Return (x, y) of the center of cell containing provided text 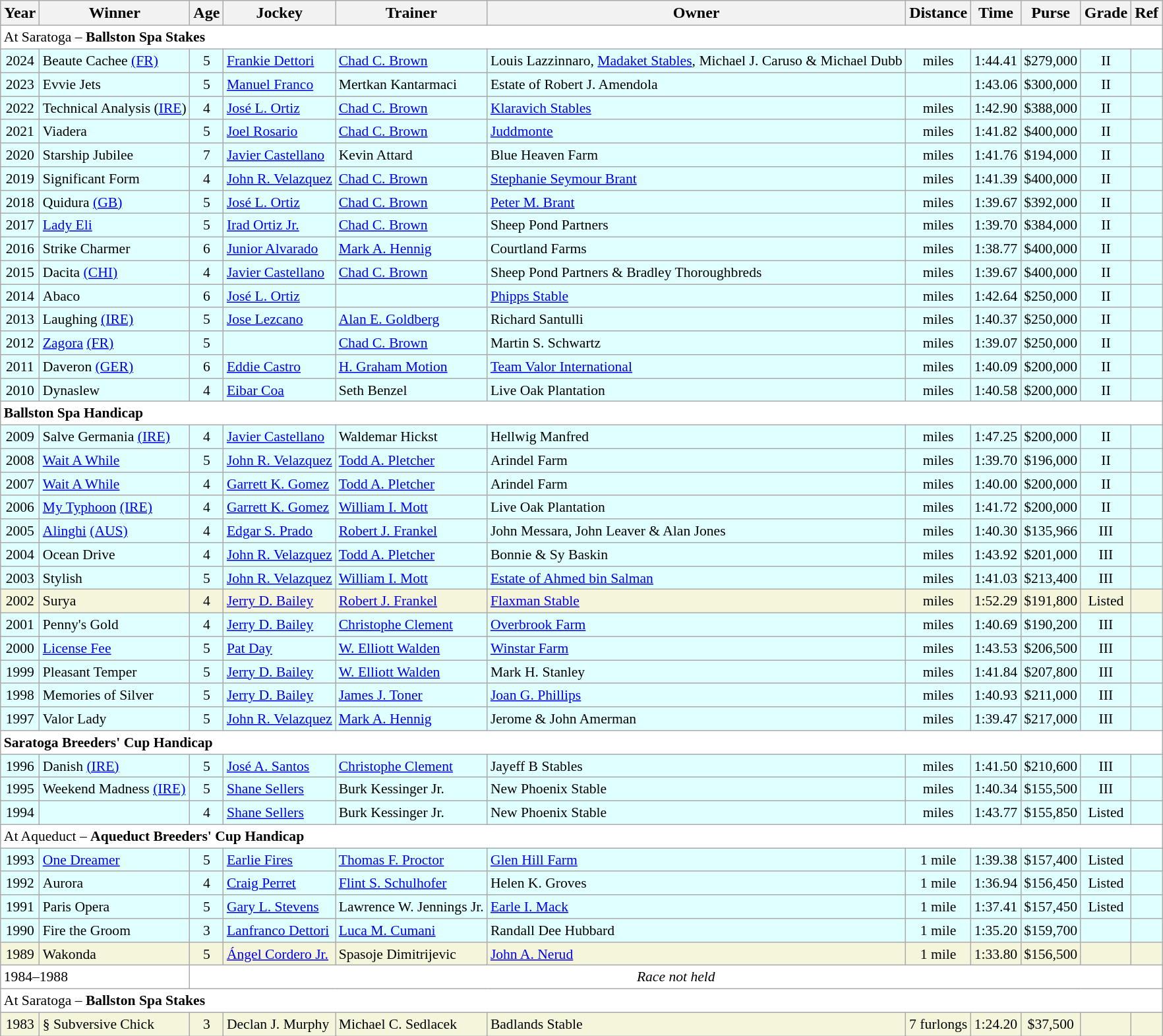
Fire the Groom (115, 930)
Jockey (280, 13)
1:40.30 (996, 531)
$190,200 (1051, 625)
Ángel Cordero Jr. (280, 954)
$194,000 (1051, 155)
Courtland Farms (696, 249)
2000 (20, 648)
$392,000 (1051, 202)
Age (207, 13)
2020 (20, 155)
1:41.39 (996, 179)
$156,450 (1051, 883)
Trainer (411, 13)
2004 (20, 555)
One Dreamer (115, 860)
2015 (20, 272)
Viadera (115, 131)
$37,500 (1051, 1024)
Owner (696, 13)
Eddie Castro (280, 367)
2022 (20, 108)
1:36.94 (996, 883)
Mark H. Stanley (696, 672)
$384,000 (1051, 226)
Kevin Attard (411, 155)
Alinghi (AUS) (115, 531)
Evvie Jets (115, 84)
1:33.80 (996, 954)
1:40.00 (996, 484)
$196,000 (1051, 460)
Significant Form (115, 179)
§ Subversive Chick (115, 1024)
Grade (1106, 13)
James J. Toner (411, 695)
1:41.72 (996, 507)
At Aqueduct – Aqueduct Breeders' Cup Handicap (581, 836)
1:43.06 (996, 84)
2018 (20, 202)
2003 (20, 578)
Pleasant Temper (115, 672)
Ref (1147, 13)
1984–1988 (95, 977)
$210,600 (1051, 766)
Hellwig Manfred (696, 437)
Ocean Drive (115, 555)
$201,000 (1051, 555)
Joan G. Phillips (696, 695)
Winner (115, 13)
Eibar Coa (280, 390)
1993 (20, 860)
Race not held (676, 977)
$213,400 (1051, 578)
Wakonda (115, 954)
7 furlongs (939, 1024)
1:41.76 (996, 155)
1998 (20, 695)
2010 (20, 390)
1995 (20, 789)
2023 (20, 84)
$159,700 (1051, 930)
Beaute Cachee (FR) (115, 61)
My Typhoon (IRE) (115, 507)
Technical Analysis (IRE) (115, 108)
Edgar S. Prado (280, 531)
Glen Hill Farm (696, 860)
$207,800 (1051, 672)
Peter M. Brant (696, 202)
7 (207, 155)
Dacita (CHI) (115, 272)
Blue Heaven Farm (696, 155)
Danish (IRE) (115, 766)
1:40.37 (996, 319)
2009 (20, 437)
Gary L. Stevens (280, 907)
2013 (20, 319)
Valor Lady (115, 719)
Waldemar Hickst (411, 437)
Jayeff B Stables (696, 766)
1991 (20, 907)
1:42.64 (996, 296)
1:38.77 (996, 249)
License Fee (115, 648)
2021 (20, 131)
Lanfranco Dettori (280, 930)
1:41.82 (996, 131)
2024 (20, 61)
1:40.93 (996, 695)
John Messara, John Leaver & Alan Jones (696, 531)
Estate of Robert J. Amendola (696, 84)
1992 (20, 883)
$157,450 (1051, 907)
$388,000 (1051, 108)
Paris Opera (115, 907)
1997 (20, 719)
2019 (20, 179)
Declan J. Murphy (280, 1024)
2016 (20, 249)
1:42.90 (996, 108)
Luca M. Cumani (411, 930)
1:37.41 (996, 907)
1:41.84 (996, 672)
1:39.47 (996, 719)
Salve Germania (IRE) (115, 437)
Helen K. Groves (696, 883)
$279,000 (1051, 61)
$191,800 (1051, 601)
1999 (20, 672)
1:24.20 (996, 1024)
Daveron (GER) (115, 367)
1996 (20, 766)
Sheep Pond Partners (696, 226)
Penny's Gold (115, 625)
1:40.58 (996, 390)
Juddmonte (696, 131)
Strike Charmer (115, 249)
Martin S. Schwartz (696, 343)
Earle I. Mack (696, 907)
$211,000 (1051, 695)
Michael C. Sedlacek (411, 1024)
Laughing (IRE) (115, 319)
1:35.20 (996, 930)
Joel Rosario (280, 131)
Starship Jubilee (115, 155)
Junior Alvarado (280, 249)
$300,000 (1051, 84)
Dynaslew (115, 390)
1:41.03 (996, 578)
1:43.53 (996, 648)
1:41.50 (996, 766)
2007 (20, 484)
Lawrence W. Jennings Jr. (411, 907)
1:40.09 (996, 367)
1:44.41 (996, 61)
Year (20, 13)
Badlands Stable (696, 1024)
Surya (115, 601)
1:43.77 (996, 812)
Ballston Spa Handicap (581, 413)
Weekend Madness (IRE) (115, 789)
Pat Day (280, 648)
2012 (20, 343)
Alan E. Goldberg (411, 319)
2011 (20, 367)
Time (996, 13)
2005 (20, 531)
1:39.07 (996, 343)
Frankie Dettori (280, 61)
1:52.29 (996, 601)
Purse (1051, 13)
Richard Santulli (696, 319)
Mertkan Kantarmaci (411, 84)
Louis Lazzinnaro, Madaket Stables, Michael J. Caruso & Michael Dubb (696, 61)
Flaxman Stable (696, 601)
Overbrook Farm (696, 625)
Bonnie & Sy Baskin (696, 555)
Randall Dee Hubbard (696, 930)
Flint S. Schulhofer (411, 883)
Winstar Farm (696, 648)
José A. Santos (280, 766)
Craig Perret (280, 883)
$217,000 (1051, 719)
2002 (20, 601)
Memories of Silver (115, 695)
1:40.69 (996, 625)
2008 (20, 460)
$206,500 (1051, 648)
1:40.34 (996, 789)
$155,500 (1051, 789)
Team Valor International (696, 367)
Spasoje Dimitrijevic (411, 954)
Jerome & John Amerman (696, 719)
Sheep Pond Partners & Bradley Thoroughbreds (696, 272)
H. Graham Motion (411, 367)
Quidura (GB) (115, 202)
1983 (20, 1024)
Lady Eli (115, 226)
2001 (20, 625)
Manuel Franco (280, 84)
Seth Benzel (411, 390)
1990 (20, 930)
Stephanie Seymour Brant (696, 179)
Earlie Fires (280, 860)
1:47.25 (996, 437)
$156,500 (1051, 954)
Abaco (115, 296)
$155,850 (1051, 812)
Estate of Ahmed bin Salman (696, 578)
1:43.92 (996, 555)
$157,400 (1051, 860)
Klaravich Stables (696, 108)
2014 (20, 296)
Stylish (115, 578)
Saratoga Breeders' Cup Handicap (581, 743)
2017 (20, 226)
Jose Lezcano (280, 319)
2006 (20, 507)
Zagora (FR) (115, 343)
$135,966 (1051, 531)
1989 (20, 954)
Aurora (115, 883)
Thomas F. Proctor (411, 860)
Irad Ortiz Jr. (280, 226)
Distance (939, 13)
Phipps Stable (696, 296)
1:39.38 (996, 860)
1994 (20, 812)
John A. Nerud (696, 954)
